Locate the cell with the specified text and output its (X, Y) center coordinate. 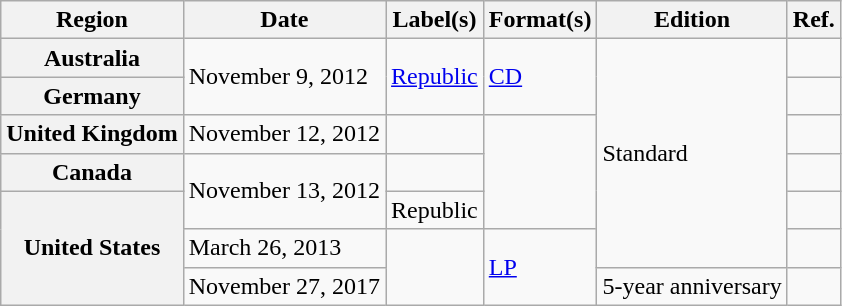
CD (540, 77)
November 27, 2017 (284, 286)
Standard (692, 153)
Ref. (814, 20)
LP (540, 267)
November 9, 2012 (284, 77)
Germany (92, 96)
Label(s) (435, 20)
United States (92, 248)
November 13, 2012 (284, 191)
Date (284, 20)
5-year anniversary (692, 286)
November 12, 2012 (284, 134)
Region (92, 20)
Australia (92, 58)
Edition (692, 20)
Format(s) (540, 20)
United Kingdom (92, 134)
March 26, 2013 (284, 248)
Canada (92, 172)
